Find where the given text appears and provide that cell's center as [X, Y] coordinate. 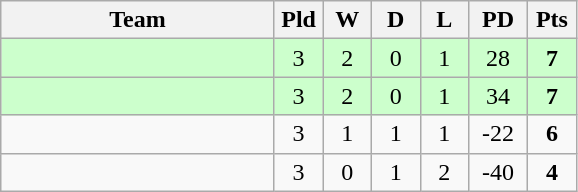
Pld [298, 20]
Team [138, 20]
W [348, 20]
28 [498, 58]
Pts [552, 20]
-40 [498, 172]
PD [498, 20]
-22 [498, 134]
4 [552, 172]
L [444, 20]
D [396, 20]
6 [552, 134]
34 [498, 96]
